Detect which cell encompasses the target text, then output its [x, y] center coordinate. 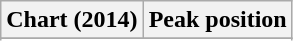
Peak position [218, 20]
Chart (2014) [72, 20]
